Determine the (X, Y) coordinate at the center of the cell enclosing the given text.  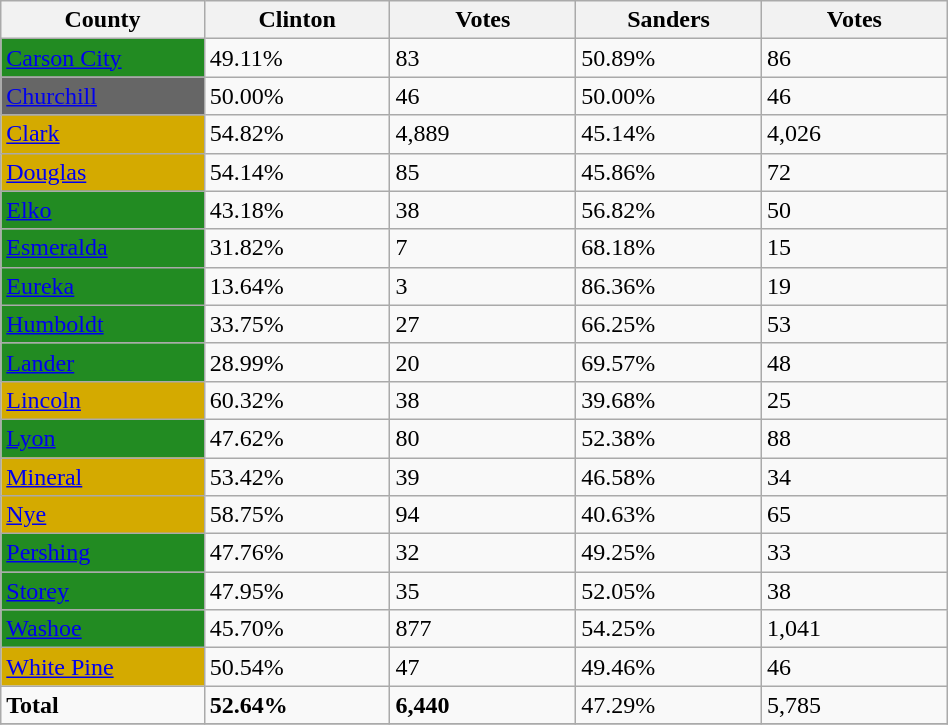
7 (483, 248)
33.75% (297, 324)
4,889 (483, 134)
47.95% (297, 591)
Humboldt (102, 324)
54.14% (297, 172)
1,041 (854, 629)
Elko (102, 210)
56.82% (669, 210)
83 (483, 58)
53.42% (297, 477)
Pershing (102, 553)
66.25% (669, 324)
72 (854, 172)
4,026 (854, 134)
52.38% (669, 438)
47.76% (297, 553)
49.11% (297, 58)
54.25% (669, 629)
47.62% (297, 438)
94 (483, 515)
13.64% (297, 286)
Churchill (102, 96)
45.70% (297, 629)
45.86% (669, 172)
47.29% (669, 705)
Sanders (669, 20)
53 (854, 324)
877 (483, 629)
Storey (102, 591)
60.32% (297, 400)
Carson City (102, 58)
25 (854, 400)
45.14% (669, 134)
88 (854, 438)
68.18% (669, 248)
48 (854, 362)
Lincoln (102, 400)
Lander (102, 362)
52.64% (297, 705)
40.63% (669, 515)
20 (483, 362)
52.05% (669, 591)
Total (102, 705)
6,440 (483, 705)
46.58% (669, 477)
Eureka (102, 286)
85 (483, 172)
86 (854, 58)
15 (854, 248)
43.18% (297, 210)
33 (854, 553)
Washoe (102, 629)
80 (483, 438)
54.82% (297, 134)
Clinton (297, 20)
28.99% (297, 362)
19 (854, 286)
49.46% (669, 667)
49.25% (669, 553)
47 (483, 667)
27 (483, 324)
39.68% (669, 400)
Lyon (102, 438)
Clark (102, 134)
50.89% (669, 58)
69.57% (669, 362)
Douglas (102, 172)
Nye (102, 515)
58.75% (297, 515)
34 (854, 477)
White Pine (102, 667)
50.54% (297, 667)
County (102, 20)
35 (483, 591)
3 (483, 286)
86.36% (669, 286)
5,785 (854, 705)
65 (854, 515)
39 (483, 477)
Mineral (102, 477)
32 (483, 553)
50 (854, 210)
Esmeralda (102, 248)
31.82% (297, 248)
